For the text-containing cell, return its midpoint in (X, Y) coordinate format. 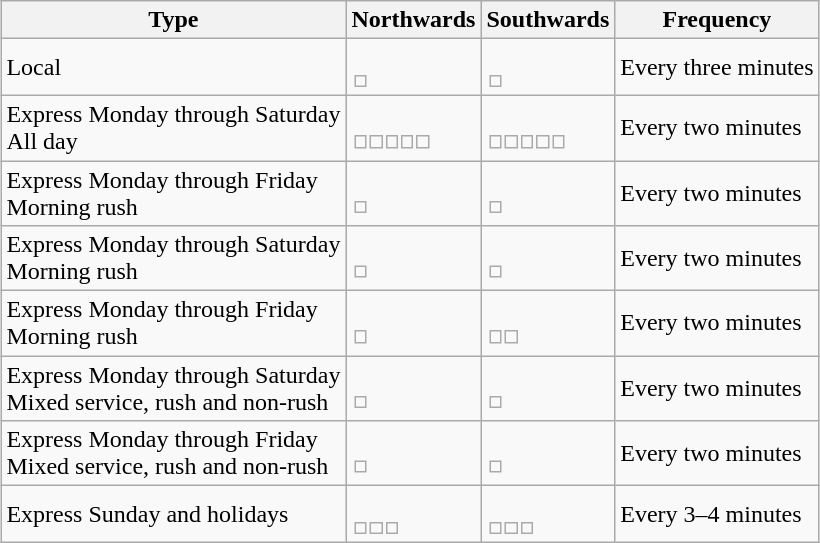
Express Monday through SaturdayMixed service, rush and non-rush (174, 388)
Northwards (414, 20)
Local (174, 68)
Every 3–4 minutes (717, 514)
Frequency (717, 20)
Express Sunday and holidays (174, 514)
Express Monday through SaturdayMorning rush (174, 258)
Every three minutes (717, 68)
Type (174, 20)
Southwards (548, 20)
Express Monday through FridayMixed service, rush and non-rush (174, 454)
Express Monday through SaturdayAll day (174, 128)
